Return the (X, Y) coordinate for the center point of the cell that contains the specified text.  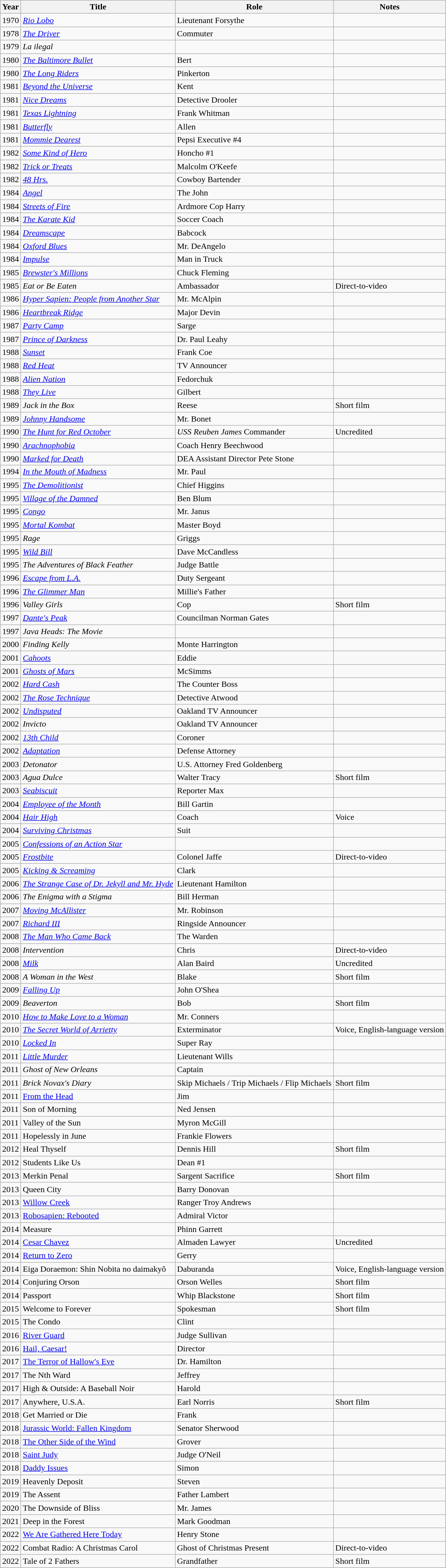
Dante's Peak (98, 618)
Wild Bill (98, 551)
Almaden Lawyer (254, 1242)
Barry Donovan (254, 1189)
From the Head (98, 1096)
Cesar Chavez (98, 1242)
Detective Atwood (254, 698)
Prince of Darkness (98, 339)
The Condo (98, 1322)
Jim (254, 1096)
Ardmore Cop Harry (254, 206)
Chief Higgins (254, 485)
TV Announcer (254, 365)
The Downside of Bliss (98, 1508)
River Guard (98, 1335)
Jeffrey (254, 1375)
The Hunt for Red October (98, 432)
Soccer Coach (254, 220)
Judge O'Neil (254, 1455)
The Terror of Hallow's Eve (98, 1362)
Cahoots (98, 658)
Congo (98, 512)
The John (254, 193)
Reese (254, 406)
Deep in the Forest (98, 1521)
Orson Welles (254, 1282)
The Adventures of Black Feather (98, 565)
Earl Norris (254, 1402)
Alan Baird (254, 963)
The Man Who Came Back (98, 937)
Director (254, 1348)
Hyper Sapien: People from Another Star (98, 299)
48 Hrs. (98, 180)
13th Child (98, 737)
Angel (98, 193)
The Nth Ward (98, 1375)
Steven (254, 1481)
Measure (98, 1229)
Heavenly Deposit (98, 1481)
Intervention (98, 950)
Return to Zero (98, 1256)
Heartbreak Ridge (98, 312)
Year (10, 7)
Jack in the Box (98, 406)
Passport (98, 1295)
Chuck Fleming (254, 273)
Malcolm O'Keefe (254, 166)
The Karate Kid (98, 220)
1970 (10, 20)
2021 (10, 1521)
Judge Battle (254, 565)
Detonator (98, 764)
Title (98, 7)
Trick or Treats (98, 166)
Duty Sergeant (254, 578)
The Counter Boss (254, 684)
Whip Blackstone (254, 1295)
Chris (254, 950)
McSimms (254, 671)
John O'Shea (254, 990)
Mommie Dearest (98, 140)
Finding Kelly (98, 645)
Coach (254, 817)
U.S. Attorney Fred Goldenberg (254, 764)
Captain (254, 1070)
The Secret World of Arrietty (98, 1030)
Senator Sherwood (254, 1428)
The Strange Case of Dr. Jekyll and Mr. Hyde (98, 884)
Rage (98, 538)
Kicking & Screaming (98, 870)
Cowboy Bartender (254, 180)
Little Murder (98, 1056)
Myron McGill (254, 1123)
Welcome to Forever (98, 1309)
Valley Girls (98, 605)
The Rose Technique (98, 698)
Invicto (98, 724)
Brewster's Millions (98, 273)
1979 (10, 47)
Valley of the Sun (98, 1123)
Mr. James (254, 1508)
The Driver (98, 34)
Daburanda (254, 1269)
Robosapien: Rebooted (98, 1216)
Locked In (98, 1043)
Surviving Christmas (98, 831)
The Long Riders (98, 73)
Milk (98, 963)
In the Mouth of Madness (98, 472)
Adaptation (98, 751)
Ben Blum (254, 498)
Party Camp (98, 326)
Walter Tracy (254, 777)
Dr. Hamilton (254, 1362)
Voice (390, 817)
Dennis Hill (254, 1149)
Mr. Paul (254, 472)
A Woman in the West (98, 976)
Saint Judy (98, 1455)
They Live (98, 392)
Bob (254, 1003)
Defense Attorney (254, 751)
Mr. Bonet (254, 419)
Tale of 2 Fathers (98, 1561)
Hair High (98, 817)
Major Devin (254, 312)
Village of the Damned (98, 498)
Honcho #1 (254, 153)
The Enigma with a Stigma (98, 897)
Master Boyd (254, 525)
Councilman Norman Gates (254, 618)
Marked for Death (98, 459)
Clark (254, 870)
Man in Truck (254, 259)
Grandfather (254, 1561)
Eat or Be Eaten (98, 286)
Harold (254, 1388)
Impulse (98, 259)
Ambassador (254, 286)
Moving McAllister (98, 910)
La ilegal (98, 47)
Coach Henry Beechwood (254, 445)
Simon (254, 1468)
Some Kind of Hero (98, 153)
DEA Assistant Director Pete Stone (254, 459)
How to Make Love to a Woman (98, 1017)
Detective Drooler (254, 100)
The Demolitionist (98, 485)
USS Reuben James Commander (254, 432)
Gerry (254, 1256)
Cop (254, 605)
Blake (254, 976)
Mr. DeAngelo (254, 246)
Oxford Blues (98, 246)
Ghosts of Mars (98, 671)
Hard Cash (98, 684)
Frank Whitman (254, 113)
Coroner (254, 737)
Skip Michaels / Trip Michaels / Flip Michaels (254, 1083)
Queen City (98, 1189)
Super Ray (254, 1043)
Agua Dulce (98, 777)
Suit (254, 831)
Beaverton (98, 1003)
Son of Morning (98, 1109)
Heal Thyself (98, 1149)
Frank Coe (254, 352)
Father Lambert (254, 1495)
Escape from L.A. (98, 578)
Ghost of New Orleans (98, 1070)
Phinn Garrett (254, 1229)
Students Like Us (98, 1162)
Pinkerton (254, 73)
Mr. Conners (254, 1017)
Commuter (254, 34)
1978 (10, 34)
Rio Lobo (98, 20)
Dreamscape (98, 233)
Daddy Issues (98, 1468)
Sargent Sacrifice (254, 1176)
Millie's Father (254, 592)
Confessions of an Action Star (98, 844)
Eiga Doraemon: Shin Nobita no daimakyô (98, 1269)
Notes (390, 7)
Mortal Kombat (98, 525)
Willow Creek (98, 1202)
Java Heads: The Movie (98, 631)
Sunset (98, 352)
Mr. Janus (254, 512)
Dave McCandless (254, 551)
We Are Gathered Here Today (98, 1534)
Red Heat (98, 365)
Frank (254, 1415)
Exterminator (254, 1030)
Bill Gartin (254, 804)
Frankie Flowers (254, 1136)
Get Married or Die (98, 1415)
Judge Sullivan (254, 1335)
Jurassic World: Fallen Kingdom (98, 1428)
Henry Stone (254, 1534)
Texas Lightning (98, 113)
2000 (10, 645)
Seabiscuit (98, 790)
Beyond the Universe (98, 87)
Fedorchuk (254, 379)
Allen (254, 126)
Arachnophobia (98, 445)
Monte Harrington (254, 645)
Role (254, 7)
Dean #1 (254, 1162)
High & Outside: A Baseball Noir (98, 1388)
Combat Radio: A Christmas Carol (98, 1548)
Reporter Max (254, 790)
Clint (254, 1322)
Anywhere, U.S.A. (98, 1402)
Griggs (254, 538)
Ringside Announcer (254, 923)
Falling Up (98, 990)
Dr. Paul Leahy (254, 339)
Employee of the Month (98, 804)
Grover (254, 1442)
Mr. Robinson (254, 910)
Ghost of Christmas Present (254, 1548)
Lieutenant Wills (254, 1056)
Bill Herman (254, 897)
Sarge (254, 326)
Hail, Caesar! (98, 1348)
Spokesman (254, 1309)
The Assent (98, 1495)
Hopelessly in June (98, 1136)
The Glimmer Man (98, 592)
Alien Nation (98, 379)
Mark Goodman (254, 1521)
Undisputed (98, 711)
Pepsi Executive #4 (254, 140)
2020 (10, 1508)
Lieutenant Hamilton (254, 884)
Gilbert (254, 392)
1994 (10, 472)
Ranger Troy Andrews (254, 1202)
Lieutenant Forsythe (254, 20)
Merkin Penal (98, 1176)
Johnny Handsome (98, 419)
Richard III (98, 923)
Colonel Jaffe (254, 857)
Kent (254, 87)
Butterfly (98, 126)
Babcock (254, 233)
Brick Novax's Diary (98, 1083)
The Baltimore Bullet (98, 60)
Ned Jensen (254, 1109)
Bert (254, 60)
Frostbite (98, 857)
Eddie (254, 658)
Conjuring Orson (98, 1282)
Mr. McAlpin (254, 299)
The Other Side of the Wind (98, 1442)
The Warden (254, 937)
Admiral Victor (254, 1216)
Streets of Fire (98, 206)
Nice Dreams (98, 100)
